Detect which cell encompasses the target text, then output its (x, y) center coordinate. 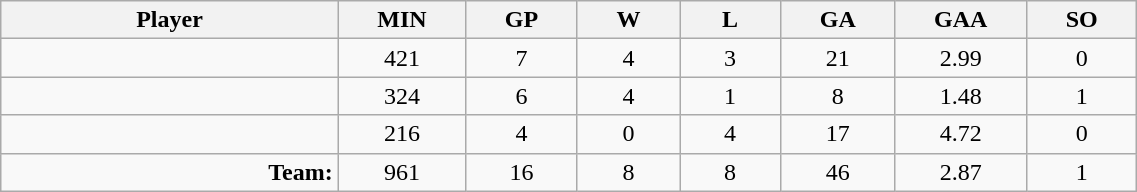
16 (522, 172)
L (730, 20)
Player (170, 20)
324 (402, 96)
MIN (402, 20)
17 (838, 134)
2.87 (961, 172)
1.48 (961, 96)
3 (730, 58)
2.99 (961, 58)
SO (1081, 20)
7 (522, 58)
6 (522, 96)
216 (402, 134)
GP (522, 20)
421 (402, 58)
GAA (961, 20)
961 (402, 172)
GA (838, 20)
21 (838, 58)
4.72 (961, 134)
Team: (170, 172)
46 (838, 172)
W (628, 20)
